Determine the (X, Y) coordinate at the center of the cell enclosing the given text.  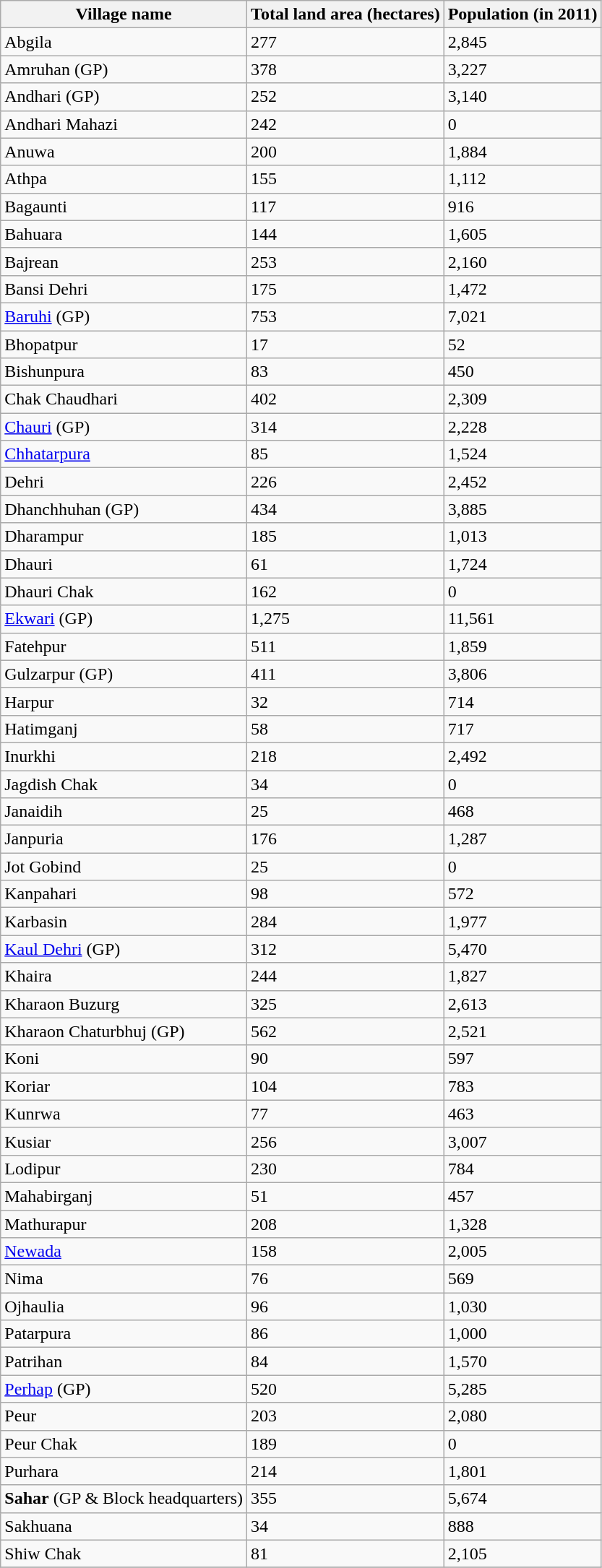
Andhari (GP) (124, 97)
Andhari Mahazi (124, 124)
2,492 (523, 756)
252 (345, 97)
144 (345, 234)
256 (345, 1141)
Inurkhi (124, 756)
Shiw Chak (124, 1554)
Amruhan (GP) (124, 69)
1,275 (345, 619)
2,613 (523, 1004)
520 (345, 1389)
90 (345, 1059)
2,105 (523, 1554)
3,140 (523, 97)
175 (345, 289)
1,827 (523, 976)
1,724 (523, 564)
Harpur (124, 701)
Chak Chaudhari (124, 399)
2,521 (523, 1031)
Population (in 2011) (523, 14)
717 (523, 729)
Khaira (124, 976)
Anuwa (124, 152)
1,977 (523, 922)
Jot Gobind (124, 867)
32 (345, 701)
200 (345, 152)
185 (345, 537)
Mahabirganj (124, 1196)
Kanpahari (124, 894)
783 (523, 1086)
Kunrwa (124, 1114)
1,884 (523, 152)
1,570 (523, 1361)
Total land area (hectares) (345, 14)
3,007 (523, 1141)
Bagaunti (124, 207)
Dehri (124, 482)
378 (345, 69)
Baruhi (GP) (124, 316)
597 (523, 1059)
562 (345, 1031)
Dhanchhuhan (GP) (124, 509)
1,013 (523, 537)
1,801 (523, 1471)
2,845 (523, 42)
753 (345, 316)
Village name (124, 14)
52 (523, 345)
355 (345, 1499)
916 (523, 207)
1,472 (523, 289)
3,806 (523, 674)
312 (345, 949)
Perhap (GP) (124, 1389)
85 (345, 454)
Koriar (124, 1086)
2,080 (523, 1416)
569 (523, 1279)
96 (345, 1307)
Kharaon Buzurg (124, 1004)
Janpuria (124, 839)
Bhopatpur (124, 345)
1,287 (523, 839)
61 (345, 564)
58 (345, 729)
Dharampur (124, 537)
3,885 (523, 509)
Janaidih (124, 812)
218 (345, 756)
244 (345, 976)
Dhauri (124, 564)
Kaul Dehri (GP) (124, 949)
2,160 (523, 261)
Bishunpura (124, 372)
Sahar (GP & Block headquarters) (124, 1499)
214 (345, 1471)
Gulzarpur (GP) (124, 674)
203 (345, 1416)
76 (345, 1279)
162 (345, 592)
1,328 (523, 1224)
2,228 (523, 427)
784 (523, 1169)
411 (345, 674)
Fatehpur (124, 646)
17 (345, 345)
468 (523, 812)
277 (345, 42)
51 (345, 1196)
5,674 (523, 1499)
158 (345, 1252)
325 (345, 1004)
11,561 (523, 619)
Bahuara (124, 234)
1,859 (523, 646)
Mathurapur (124, 1224)
1,112 (523, 179)
572 (523, 894)
Chhatarpura (124, 454)
457 (523, 1196)
Lodipur (124, 1169)
Patarpura (124, 1334)
Ojhaulia (124, 1307)
402 (345, 399)
155 (345, 179)
253 (345, 261)
3,227 (523, 69)
86 (345, 1334)
226 (345, 482)
Patrihan (124, 1361)
Peur Chak (124, 1444)
Sakhuana (124, 1526)
Purhara (124, 1471)
189 (345, 1444)
1,524 (523, 454)
Athpa (124, 179)
81 (345, 1554)
5,285 (523, 1389)
Abgila (124, 42)
Ekwari (GP) (124, 619)
Newada (124, 1252)
284 (345, 922)
Peur (124, 1416)
2,309 (523, 399)
208 (345, 1224)
Dhauri Chak (124, 592)
314 (345, 427)
Bajrean (124, 261)
511 (345, 646)
Kharaon Chaturbhuj (GP) (124, 1031)
117 (345, 207)
450 (523, 372)
434 (345, 509)
77 (345, 1114)
230 (345, 1169)
5,470 (523, 949)
Bansi Dehri (124, 289)
Karbasin (124, 922)
83 (345, 372)
Hatimganj (124, 729)
Koni (124, 1059)
714 (523, 701)
2,005 (523, 1252)
176 (345, 839)
Chauri (GP) (124, 427)
888 (523, 1526)
Jagdish Chak (124, 784)
7,021 (523, 316)
1,030 (523, 1307)
242 (345, 124)
Nima (124, 1279)
2,452 (523, 482)
Kusiar (124, 1141)
1,605 (523, 234)
98 (345, 894)
463 (523, 1114)
104 (345, 1086)
84 (345, 1361)
1,000 (523, 1334)
